Detect which cell encompasses the target text, then output its (x, y) center coordinate. 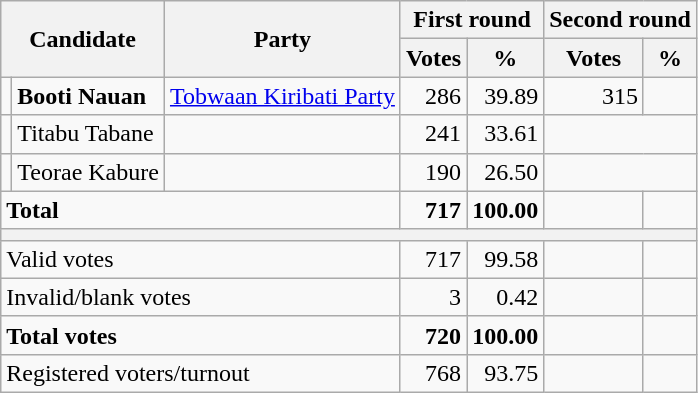
315 (594, 96)
Party (282, 39)
93.75 (506, 373)
768 (433, 373)
3 (433, 297)
Total votes (201, 335)
Tobwaan Kiribati Party (282, 96)
Booti Nauan (88, 96)
Valid votes (201, 259)
Total (201, 210)
Second round (620, 20)
190 (433, 172)
99.58 (506, 259)
Registered voters/turnout (201, 373)
33.61 (506, 134)
First round (472, 20)
241 (433, 134)
720 (433, 335)
Candidate (83, 39)
0.42 (506, 297)
26.50 (506, 172)
Titabu Tabane (88, 134)
286 (433, 96)
39.89 (506, 96)
Teorae Kabure (88, 172)
Invalid/blank votes (201, 297)
